Pinpoint the cell where the given text exists, returning its (X, Y) midpoint coordinate. 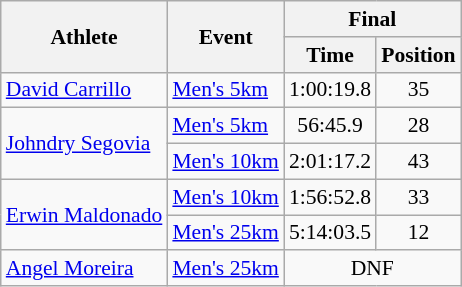
Event (226, 36)
43 (418, 162)
Final (372, 19)
5:14:03.5 (330, 233)
David Carrillo (84, 90)
Position (418, 55)
35 (418, 90)
56:45.9 (330, 126)
1:56:52.8 (330, 197)
Johndry Segovia (84, 144)
Angel Moreira (84, 269)
28 (418, 126)
Athlete (84, 36)
Time (330, 55)
1:00:19.8 (330, 90)
2:01:17.2 (330, 162)
33 (418, 197)
Erwin Maldonado (84, 214)
12 (418, 233)
DNF (372, 269)
